Determine the (X, Y) coordinate at the center of the cell enclosing the given text.  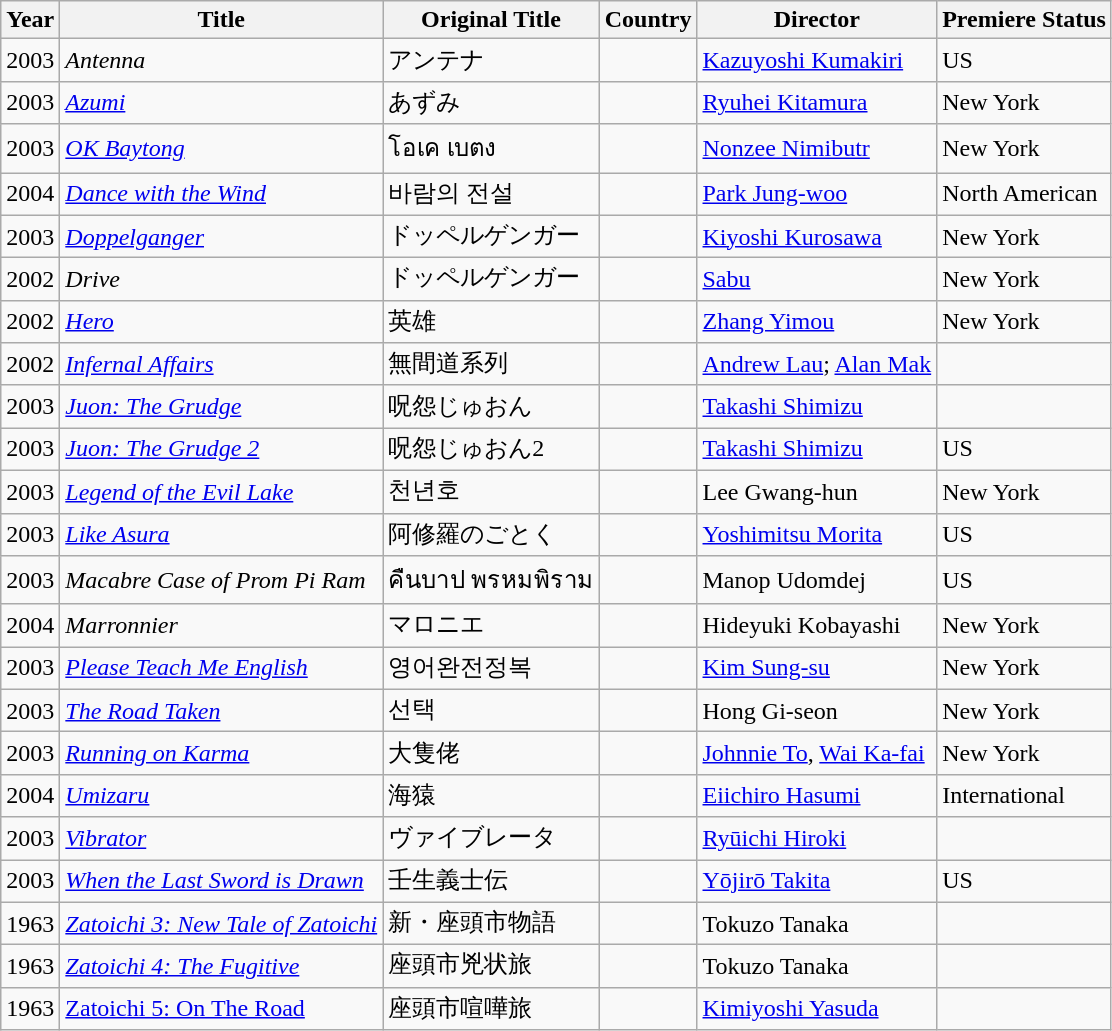
Macabre Case of Prom Pi Ram (222, 580)
International (1024, 796)
あずみ (492, 102)
Infernal Affairs (222, 364)
Hideyuki Kobayashi (817, 626)
Marronnier (222, 626)
Juon: The Grudge 2 (222, 450)
Running on Karma (222, 754)
呪怨じゅおん (492, 406)
Manop Udomdej (817, 580)
海猿 (492, 796)
Country (648, 20)
Yōjirō Takita (817, 882)
Original Title (492, 20)
Kazuyoshi Kumakiri (817, 60)
Ryūichi Hiroki (817, 838)
When the Last Sword is Drawn (222, 882)
Sabu (817, 280)
바람의 전설 (492, 194)
Ryuhei Kitamura (817, 102)
Director (817, 20)
Kimiyoshi Yasuda (817, 1008)
Year (30, 20)
Vibrator (222, 838)
선택 (492, 710)
Kiyoshi Kurosawa (817, 236)
OK Baytong (222, 148)
英雄 (492, 322)
Kim Sung-su (817, 668)
Drive (222, 280)
Doppelganger (222, 236)
Zatoichi 5: On The Road (222, 1008)
Eiichiro Hasumi (817, 796)
Nonzee Nimibutr (817, 148)
โอเค เบตง (492, 148)
Hong Gi-seon (817, 710)
Andrew Lau; Alan Mak (817, 364)
座頭市喧嘩旅 (492, 1008)
Legend of the Evil Lake (222, 492)
Juon: The Grudge (222, 406)
Hero (222, 322)
呪怨じゅおん2 (492, 450)
North American (1024, 194)
Title (222, 20)
Like Asura (222, 534)
Zhang Yimou (817, 322)
Premiere Status (1024, 20)
無間道系列 (492, 364)
大隻佬 (492, 754)
Antenna (222, 60)
Park Jung-woo (817, 194)
Yoshimitsu Morita (817, 534)
新・座頭市物語 (492, 924)
영어완전정복 (492, 668)
Johnnie To, Wai Ka-fai (817, 754)
Zatoichi 4: The Fugitive (222, 966)
阿修羅のごとく (492, 534)
Azumi (222, 102)
壬生義士伝 (492, 882)
The Road Taken (222, 710)
คืนบาป พรหมพิราม (492, 580)
アンテナ (492, 60)
Lee Gwang-hun (817, 492)
Please Teach Me English (222, 668)
Umizaru (222, 796)
Dance with the Wind (222, 194)
Zatoichi 3: New Tale of Zatoichi (222, 924)
座頭市兇状旅 (492, 966)
マロニエ (492, 626)
천년호 (492, 492)
ヴァイブレータ (492, 838)
